Capture the cell that displays the provided text and extract its (X, Y) central coordinate. 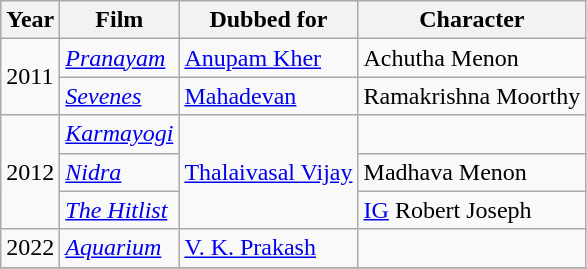
Thalaivasal Vijay (268, 172)
2012 (30, 172)
Character (472, 20)
Sevenes (120, 96)
Aquarium (120, 248)
Mahadevan (268, 96)
2022 (30, 248)
IG Robert Joseph (472, 210)
Madhava Menon (472, 172)
Achutha Menon (472, 58)
Anupam Kher (268, 58)
Dubbed for (268, 20)
Film (120, 20)
Nidra (120, 172)
Ramakrishna Moorthy (472, 96)
Year (30, 20)
Pranayam (120, 58)
Karmayogi (120, 134)
V. K. Prakash (268, 248)
The Hitlist (120, 210)
2011 (30, 77)
